Search for the cell housing the specified text and yield its (x, y) center coordinate. 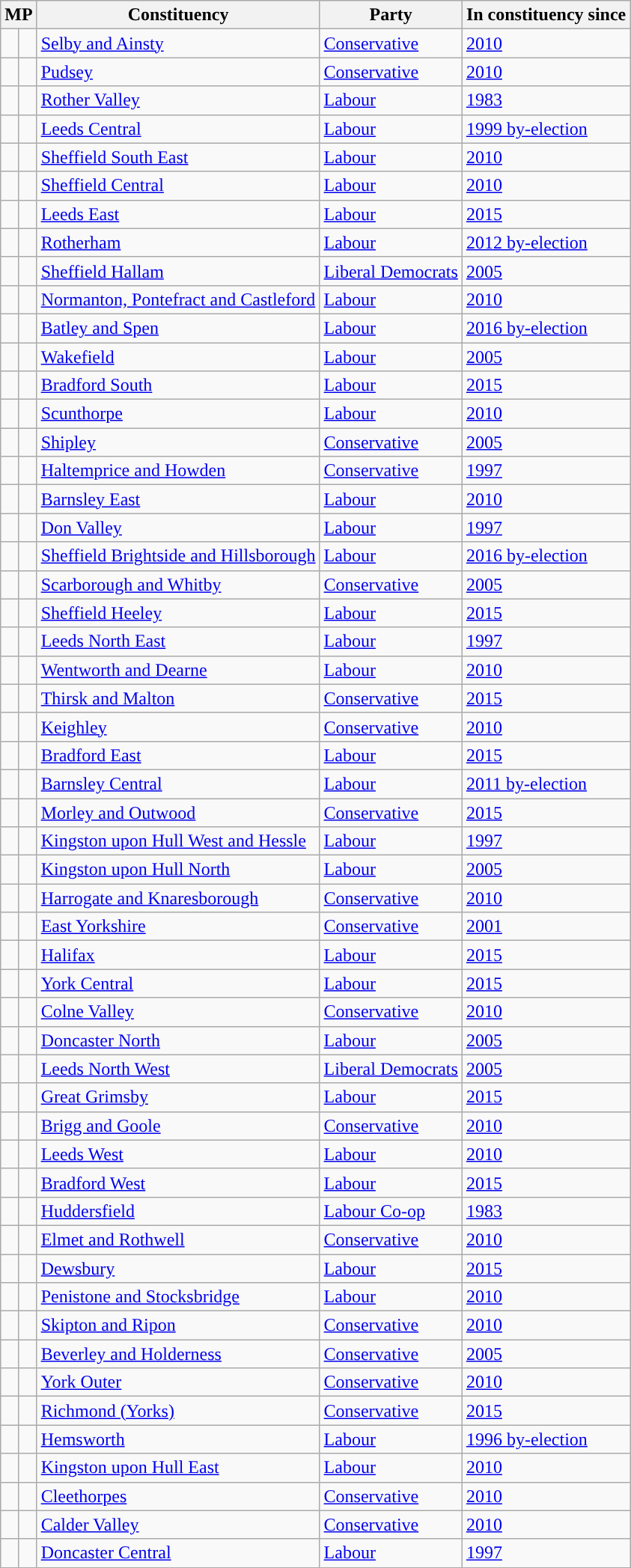
Penistone and Stocksbridge (178, 1297)
Calder Valley (178, 1525)
Sheffield Heeley (178, 613)
1996 by-election (546, 1439)
Shipley (178, 442)
Rotherham (178, 242)
Bradford West (178, 1183)
Thirsk and Malton (178, 698)
Wakefield (178, 357)
Kingston upon Hull West and Hessle (178, 841)
Batley and Spen (178, 328)
Sheffield Brightside and Hillsborough (178, 556)
Scunthorpe (178, 414)
East Yorkshire (178, 927)
Dewsbury (178, 1269)
York Central (178, 983)
Hemsworth (178, 1439)
Leeds East (178, 214)
Sheffield South East (178, 157)
Rother Valley (178, 100)
Elmet and Rothwell (178, 1239)
Leeds Central (178, 129)
Wentworth and Dearne (178, 670)
Sheffield Hallam (178, 271)
Doncaster North (178, 1040)
Harrogate and Knaresborough (178, 898)
Brigg and Goole (178, 1126)
MP (19, 15)
Pudsey (178, 72)
Scarborough and Whitby (178, 585)
Morley and Outwood (178, 812)
Colne Valley (178, 1012)
Bradford South (178, 385)
Bradford East (178, 755)
Normanton, Pontefract and Castleford (178, 299)
Kingston upon Hull East (178, 1468)
2001 (546, 927)
Doncaster Central (178, 1553)
Constituency (178, 15)
Party (391, 15)
Haltemprice and Howden (178, 471)
Selby and Ainsty (178, 43)
Don Valley (178, 528)
Huddersfield (178, 1211)
2012 by-election (546, 242)
Leeds North East (178, 641)
Labour Co-op (391, 1211)
Barnsley Central (178, 784)
Leeds West (178, 1154)
Beverley and Holderness (178, 1354)
Richmond (Yorks) (178, 1411)
Cleethorpes (178, 1496)
In constituency since (546, 15)
Kingston upon Hull North (178, 870)
York Outer (178, 1382)
Halifax (178, 955)
Sheffield Central (178, 186)
1999 by-election (546, 129)
Skipton and Ripon (178, 1326)
Great Grimsby (178, 1097)
Leeds North West (178, 1069)
2011 by-election (546, 784)
Barnsley East (178, 499)
Keighley (178, 727)
